Extract the (x, y) coordinate from the center of the cell holding the provided text.  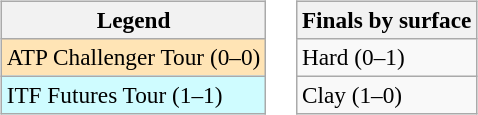
Finals by surface (387, 20)
Clay (1–0) (387, 95)
ITF Futures Tour (1–1) (133, 95)
ATP Challenger Tour (0–0) (133, 57)
Legend (133, 20)
Hard (0–1) (387, 57)
